Detect which cell encompasses the target text, then output its (x, y) center coordinate. 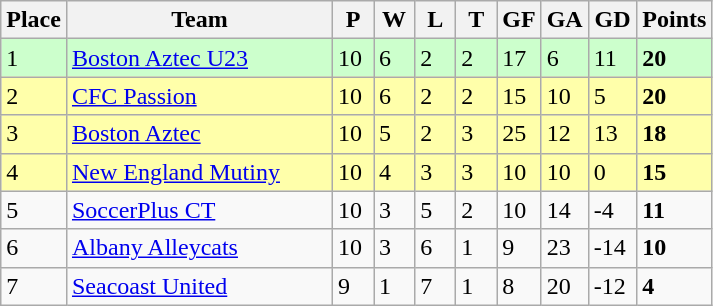
T (476, 20)
Team (199, 20)
W (394, 20)
8 (519, 286)
13 (612, 134)
12 (564, 134)
L (436, 20)
-12 (612, 286)
17 (519, 58)
18 (674, 134)
0 (612, 172)
-4 (612, 210)
New England Mutiny (199, 172)
Seacoast United (199, 286)
Place (34, 20)
GF (519, 20)
SoccerPlus CT (199, 210)
14 (564, 210)
Points (674, 20)
P (354, 20)
CFC Passion (199, 96)
Boston Aztec U23 (199, 58)
GD (612, 20)
-14 (612, 248)
Boston Aztec (199, 134)
GA (564, 20)
Albany Alleycats (199, 248)
25 (519, 134)
23 (564, 248)
